Search for the cell housing the specified text and yield its [X, Y] center coordinate. 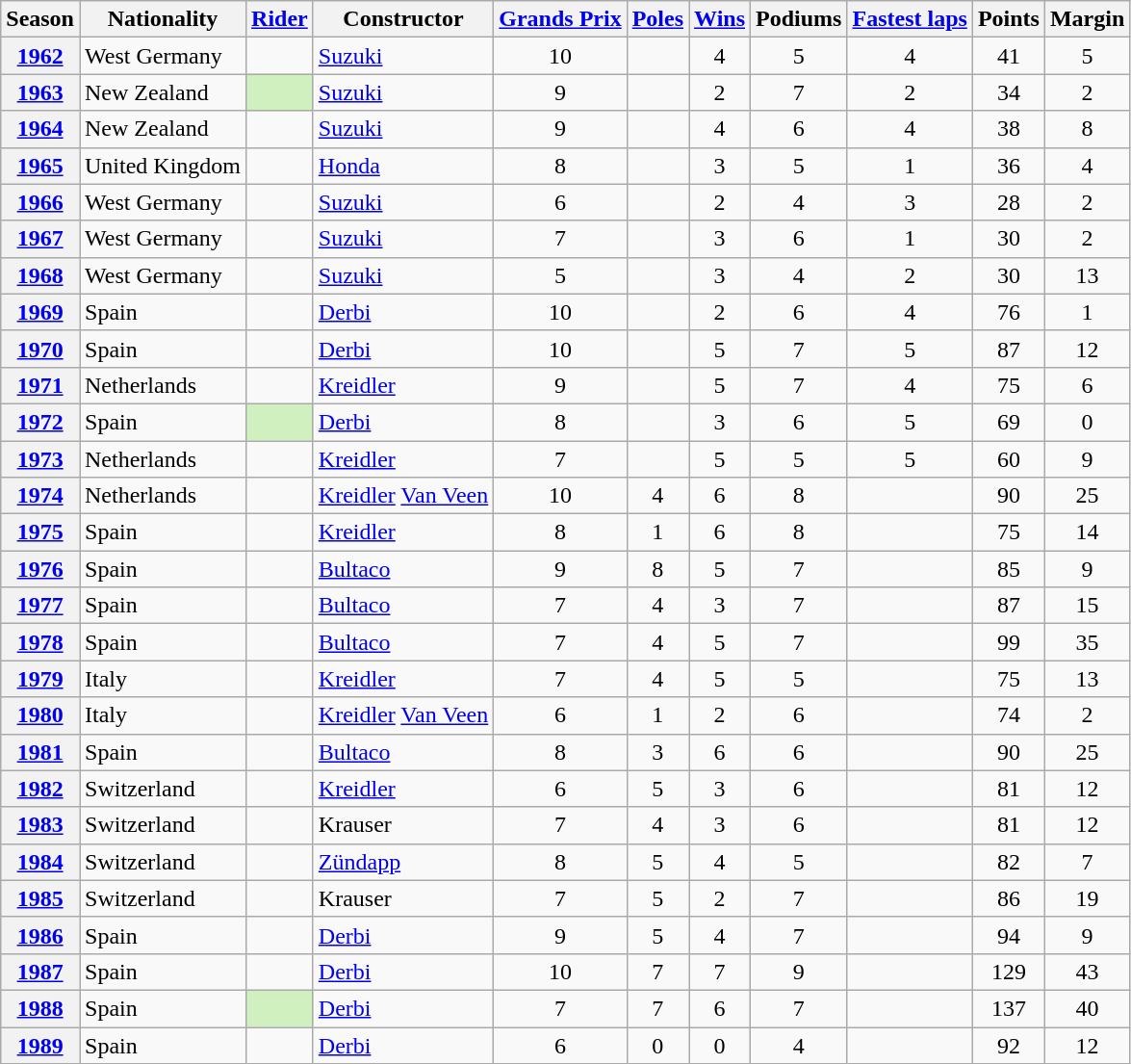
1982 [40, 789]
1980 [40, 715]
Season [40, 19]
1969 [40, 312]
82 [1009, 862]
69 [1009, 422]
1974 [40, 496]
1963 [40, 92]
Grands Prix [560, 19]
1975 [40, 532]
92 [1009, 1045]
35 [1087, 642]
28 [1009, 202]
36 [1009, 166]
1978 [40, 642]
76 [1009, 312]
Podiums [799, 19]
137 [1009, 1008]
1972 [40, 422]
86 [1009, 898]
Constructor [402, 19]
1973 [40, 459]
74 [1009, 715]
Points [1009, 19]
14 [1087, 532]
Zündapp [402, 862]
85 [1009, 569]
1977 [40, 606]
Poles [657, 19]
Rider [280, 19]
1976 [40, 569]
1967 [40, 239]
1989 [40, 1045]
19 [1087, 898]
34 [1009, 92]
1971 [40, 385]
Fastest laps [910, 19]
38 [1009, 129]
43 [1087, 972]
1965 [40, 166]
40 [1087, 1008]
15 [1087, 606]
99 [1009, 642]
1988 [40, 1008]
Wins [720, 19]
60 [1009, 459]
1985 [40, 898]
94 [1009, 935]
1981 [40, 752]
1970 [40, 349]
129 [1009, 972]
1968 [40, 275]
1983 [40, 825]
1984 [40, 862]
United Kingdom [162, 166]
Honda [402, 166]
1964 [40, 129]
1966 [40, 202]
1979 [40, 679]
1962 [40, 56]
1986 [40, 935]
1987 [40, 972]
Margin [1087, 19]
Nationality [162, 19]
41 [1009, 56]
